Extract the (x, y) coordinate from the center of the cell holding the provided text.  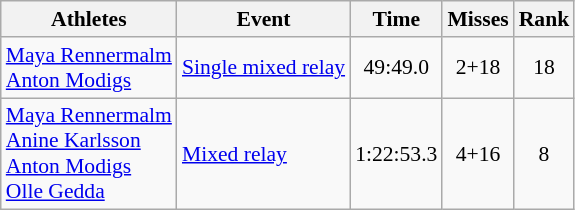
4+16 (478, 154)
Mixed relay (264, 154)
Misses (478, 19)
18 (544, 68)
Single mixed relay (264, 68)
2+18 (478, 68)
1:22:53.3 (396, 154)
8 (544, 154)
Time (396, 19)
Athletes (89, 19)
Rank (544, 19)
Event (264, 19)
Maya RennermalmAnton Modigs (89, 68)
49:49.0 (396, 68)
Maya RennermalmAnine KarlssonAnton ModigsOlle Gedda (89, 154)
